Capture the cell that displays the provided text and extract its [x, y] central coordinate. 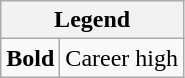
Legend [92, 20]
Bold [30, 58]
Career high [122, 58]
